Detect which cell encompasses the target text, then output its (x, y) center coordinate. 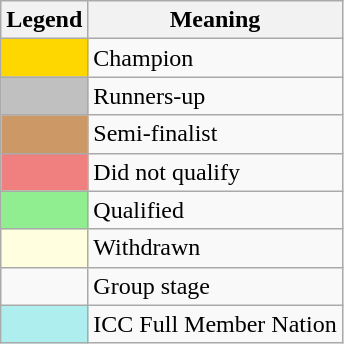
Semi-finalist (215, 134)
Did not qualify (215, 172)
Champion (215, 58)
Runners-up (215, 96)
Legend (44, 20)
Qualified (215, 210)
Meaning (215, 20)
ICC Full Member Nation (215, 324)
Withdrawn (215, 248)
Group stage (215, 286)
